Pinpoint the cell where the given text exists, returning its [X, Y] midpoint coordinate. 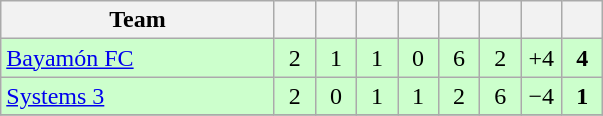
Team [138, 20]
−4 [542, 96]
4 [582, 58]
+4 [542, 58]
Systems 3 [138, 96]
Bayamón FC [138, 58]
